Extract the (X, Y) coordinate from the center of the cell holding the provided text.  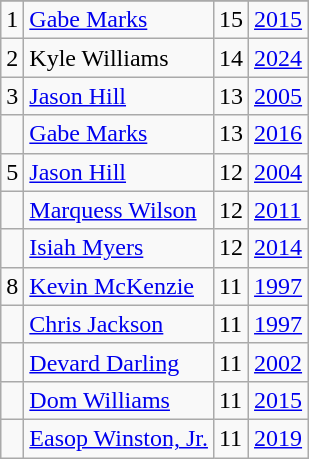
Kyle Williams (119, 58)
2011 (278, 210)
15 (230, 20)
2014 (278, 248)
Devard Darling (119, 362)
2004 (278, 172)
Marquess Wilson (119, 210)
14 (230, 58)
3 (12, 96)
2 (12, 58)
Chris Jackson (119, 324)
2016 (278, 134)
2019 (278, 438)
8 (12, 286)
Isiah Myers (119, 248)
Easop Winston, Jr. (119, 438)
1 (12, 20)
2002 (278, 362)
Dom Williams (119, 400)
2024 (278, 58)
2005 (278, 96)
Kevin McKenzie (119, 286)
5 (12, 172)
